Extract the (x, y) coordinate from the center of the cell holding the provided text.  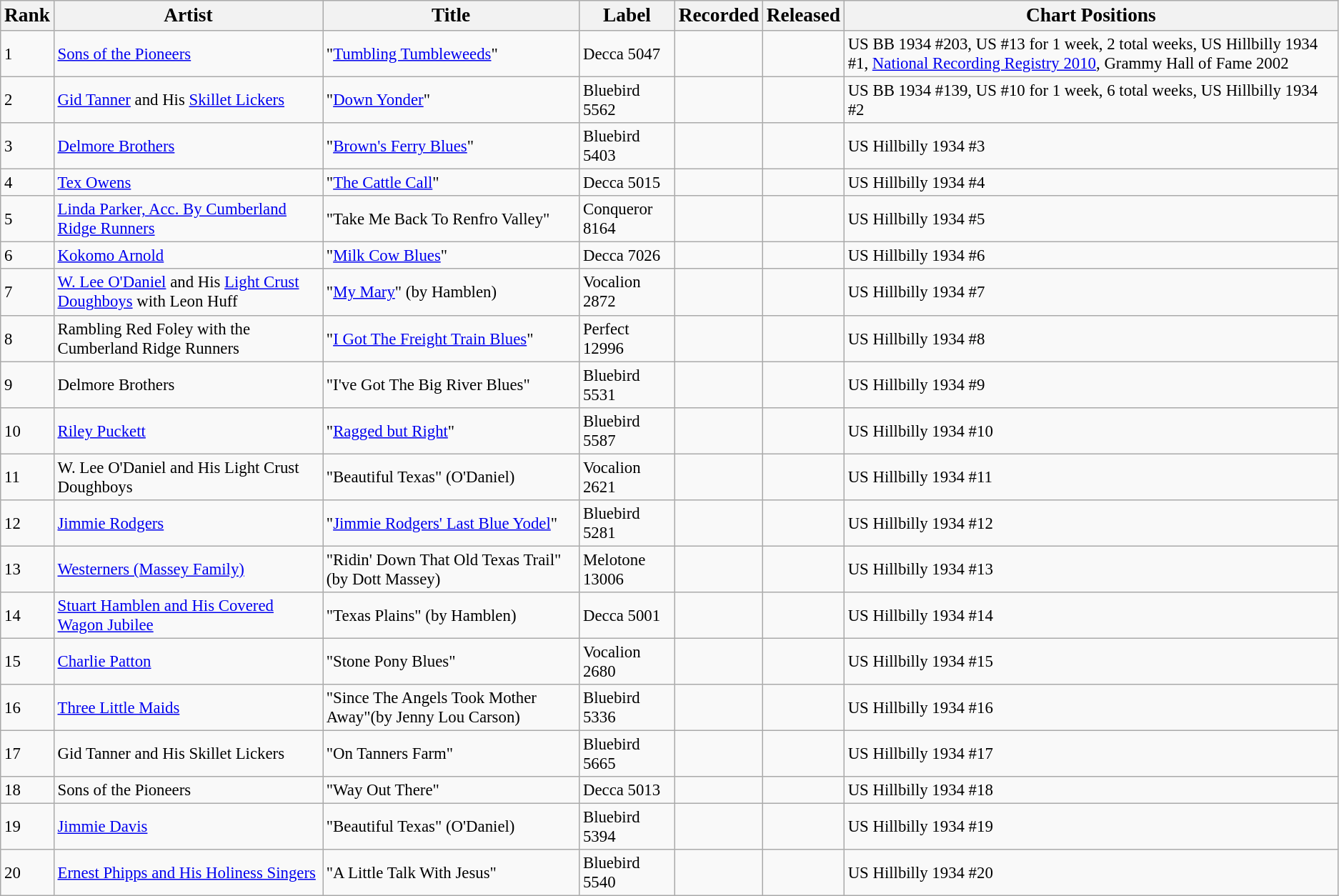
Bluebird 5540 (627, 873)
Rank (27, 16)
Westerners (Massey Family) (188, 569)
"Down Yonder" (452, 100)
18 (27, 790)
US BB 1934 #203, US #13 for 1 week, 2 total weeks, US Hillbilly 1934 #1, National Recording Registry 2010, Grammy Hall of Fame 2002 (1090, 54)
US Hillbilly 1934 #3 (1090, 146)
Tex Owens (188, 183)
US Hillbilly 1934 #6 (1090, 256)
Jimmie Rodgers (188, 523)
Conqueror 8164 (627, 219)
6 (27, 256)
US Hillbilly 1934 #9 (1090, 384)
US Hillbilly 1934 #19 (1090, 827)
Title (452, 16)
Decca 5047 (627, 54)
20 (27, 873)
US Hillbilly 1934 #15 (1090, 662)
"Milk Cow Blues" (452, 256)
Bluebird 5394 (627, 827)
Bluebird 5403 (627, 146)
"Since The Angels Took Mother Away"(by Jenny Lou Carson) (452, 707)
8 (27, 339)
"I Got The Freight Train Blues" (452, 339)
2 (27, 100)
Bluebird 5281 (627, 523)
W. Lee O'Daniel and His Light Crust Doughboys with Leon Huff (188, 293)
US Hillbilly 1934 #16 (1090, 707)
Bluebird 5336 (627, 707)
Decca 7026 (627, 256)
7 (27, 293)
US Hillbilly 1934 #13 (1090, 569)
"On Tanners Farm" (452, 755)
Decca 5001 (627, 616)
"Texas Plains" (by Hamblen) (452, 616)
Label (627, 16)
"Way Out There" (452, 790)
US Hillbilly 1934 #10 (1090, 430)
14 (27, 616)
13 (27, 569)
4 (27, 183)
US Hillbilly 1934 #8 (1090, 339)
1 (27, 54)
Released (803, 16)
"Stone Pony Blues" (452, 662)
"Brown's Ferry Blues" (452, 146)
Stuart Hamblen and His Covered Wagon Jubilee (188, 616)
Kokomo Arnold (188, 256)
"Ragged but Right" (452, 430)
11 (27, 477)
US Hillbilly 1934 #11 (1090, 477)
Bluebird 5665 (627, 755)
Bluebird 5587 (627, 430)
"My Mary" (by Hamblen) (452, 293)
US Hillbilly 1934 #4 (1090, 183)
Bluebird 5562 (627, 100)
Vocalion 2621 (627, 477)
Artist (188, 16)
Rambling Red Foley with the Cumberland Ridge Runners (188, 339)
12 (27, 523)
9 (27, 384)
"I've Got The Big River Blues" (452, 384)
Charlie Patton (188, 662)
Vocalion 2680 (627, 662)
Ernest Phipps and His Holiness Singers (188, 873)
"The Cattle Call" (452, 183)
"A Little Talk With Jesus" (452, 873)
5 (27, 219)
15 (27, 662)
Three Little Maids (188, 707)
Decca 5015 (627, 183)
Perfect 12996 (627, 339)
17 (27, 755)
US Hillbilly 1934 #20 (1090, 873)
Bluebird 5531 (627, 384)
3 (27, 146)
"Jimmie Rodgers' Last Blue Yodel" (452, 523)
US Hillbilly 1934 #12 (1090, 523)
Decca 5013 (627, 790)
US Hillbilly 1934 #7 (1090, 293)
16 (27, 707)
US Hillbilly 1934 #17 (1090, 755)
Linda Parker, Acc. By Cumberland Ridge Runners (188, 219)
"Ridin' Down That Old Texas Trail" (by Dott Massey) (452, 569)
US BB 1934 #139, US #10 for 1 week, 6 total weeks, US Hillbilly 1934 #2 (1090, 100)
Chart Positions (1090, 16)
Vocalion 2872 (627, 293)
US Hillbilly 1934 #5 (1090, 219)
US Hillbilly 1934 #18 (1090, 790)
US Hillbilly 1934 #14 (1090, 616)
"Take Me Back To Renfro Valley" (452, 219)
Recorded (719, 16)
19 (27, 827)
Jimmie Davis (188, 827)
"Tumbling Tumbleweeds" (452, 54)
W. Lee O'Daniel and His Light Crust Doughboys (188, 477)
Riley Puckett (188, 430)
10 (27, 430)
Melotone 13006 (627, 569)
